Return the (x, y) coordinate for the center point of the cell that contains the specified text.  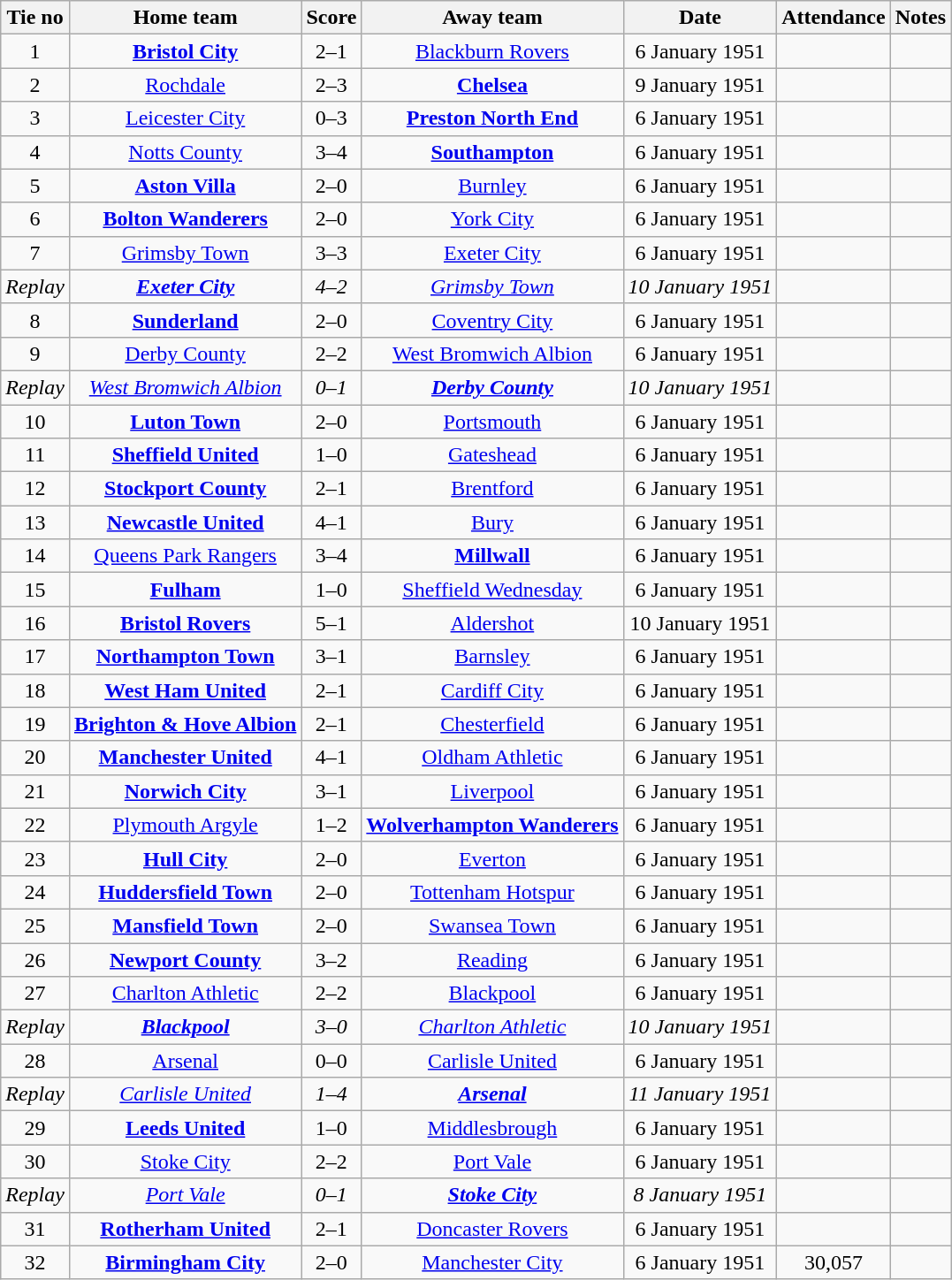
Hull City (185, 858)
11 (35, 455)
27 (35, 994)
Portsmouth (492, 422)
Brighton & Hove Albion (185, 724)
Newport County (185, 959)
3–2 (331, 959)
Stockport County (185, 489)
Oldham Athletic (492, 758)
Millwall (492, 556)
20 (35, 758)
Tie no (35, 18)
17 (35, 657)
4–2 (331, 286)
Rochdale (185, 85)
Bolton Wanderers (185, 219)
Home team (185, 18)
3–0 (331, 1027)
Plymouth Argyle (185, 825)
Southampton (492, 152)
Luton Town (185, 422)
Reading (492, 959)
York City (492, 219)
9 (35, 354)
Manchester United (185, 758)
25 (35, 926)
Preston North End (492, 118)
0–3 (331, 118)
3 (35, 118)
West Ham United (185, 690)
Brentford (492, 489)
26 (35, 959)
Burnley (492, 186)
30 (35, 1162)
Blackburn Rovers (492, 51)
31 (35, 1229)
Aldershot (492, 623)
28 (35, 1061)
Leeds United (185, 1128)
22 (35, 825)
24 (35, 892)
6 (35, 219)
13 (35, 522)
Bury (492, 522)
10 (35, 422)
15 (35, 590)
9 January 1951 (700, 85)
Date (700, 18)
Tottenham Hotspur (492, 892)
29 (35, 1128)
14 (35, 556)
21 (35, 791)
Everton (492, 858)
8 (35, 320)
18 (35, 690)
Notes (920, 18)
Leicester City (185, 118)
Notts County (185, 152)
Manchester City (492, 1262)
Mansfield Town (185, 926)
Cardiff City (492, 690)
5 (35, 186)
1–2 (331, 825)
19 (35, 724)
5–1 (331, 623)
Bristol Rovers (185, 623)
Chelsea (492, 85)
Birmingham City (185, 1262)
Liverpool (492, 791)
Huddersfield Town (185, 892)
Newcastle United (185, 522)
Bristol City (185, 51)
Chesterfield (492, 724)
Sheffield United (185, 455)
32 (35, 1262)
Middlesbrough (492, 1128)
30,057 (834, 1262)
2–3 (331, 85)
7 (35, 253)
23 (35, 858)
2 (35, 85)
3–3 (331, 253)
16 (35, 623)
0–0 (331, 1061)
4 (35, 152)
Score (331, 18)
Norwich City (185, 791)
Sunderland (185, 320)
Rotherham United (185, 1229)
Queens Park Rangers (185, 556)
Barnsley (492, 657)
Coventry City (492, 320)
12 (35, 489)
11 January 1951 (700, 1094)
Doncaster Rovers (492, 1229)
8 January 1951 (700, 1195)
Northampton Town (185, 657)
Wolverhampton Wanderers (492, 825)
Sheffield Wednesday (492, 590)
Fulham (185, 590)
Away team (492, 18)
Gateshead (492, 455)
1 (35, 51)
Aston Villa (185, 186)
Attendance (834, 18)
1–4 (331, 1094)
Swansea Town (492, 926)
